Locate the cell with the specified text and output its [x, y] center coordinate. 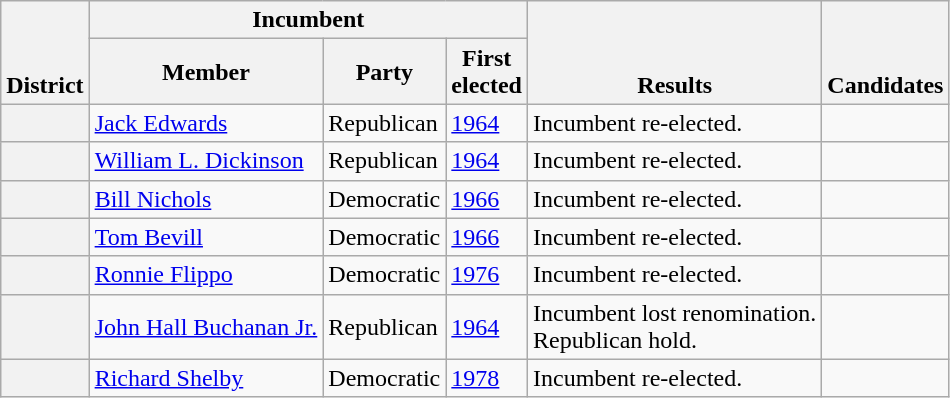
Incumbent [308, 20]
Bill Nichols [206, 199]
Richard Shelby [206, 378]
District [45, 52]
Member [206, 72]
Firstelected [487, 72]
Tom Bevill [206, 237]
Incumbent lost renomination.Republican hold. [674, 326]
Candidates [886, 52]
Ronnie Flippo [206, 275]
Jack Edwards [206, 123]
William L. Dickinson [206, 161]
Party [384, 72]
1976 [487, 275]
Results [674, 52]
John Hall Buchanan Jr. [206, 326]
1978 [487, 378]
